Locate the cell with the specified text and output its (x, y) center coordinate. 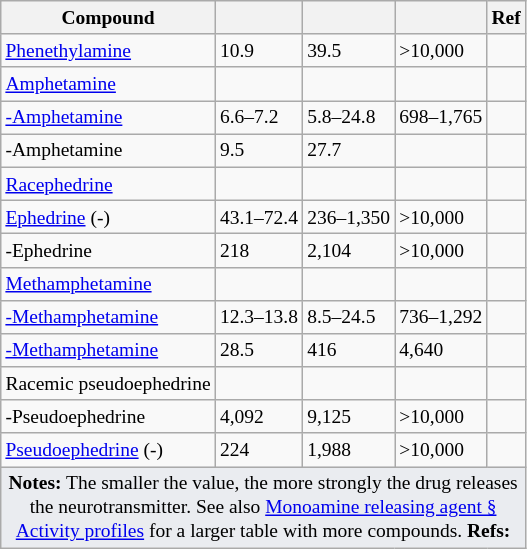
2,104 (349, 250)
Ref (506, 18)
-Pseudoephedrine (108, 416)
698–1,765 (441, 118)
Phenethylamine (108, 50)
8.5–24.5 (349, 316)
5.8–24.8 (349, 118)
6.6–7.2 (258, 118)
10.9 (258, 50)
9,125 (349, 416)
Racemic pseudoephedrine (108, 384)
736–1,292 (441, 316)
28.5 (258, 350)
Pseudoephedrine (-) (108, 450)
4,640 (441, 350)
Ephedrine (-) (108, 216)
27.7 (349, 150)
39.5 (349, 50)
Methamphetamine (108, 284)
Compound (108, 18)
Racephedrine (108, 184)
218 (258, 250)
4,092 (258, 416)
1,988 (349, 450)
12.3–13.8 (258, 316)
236–1,350 (349, 216)
416 (349, 350)
43.1–72.4 (258, 216)
Amphetamine (108, 84)
-Ephedrine (108, 250)
9.5 (258, 150)
224 (258, 450)
